Extract the (x, y) coordinate from the center of the cell holding the provided text.  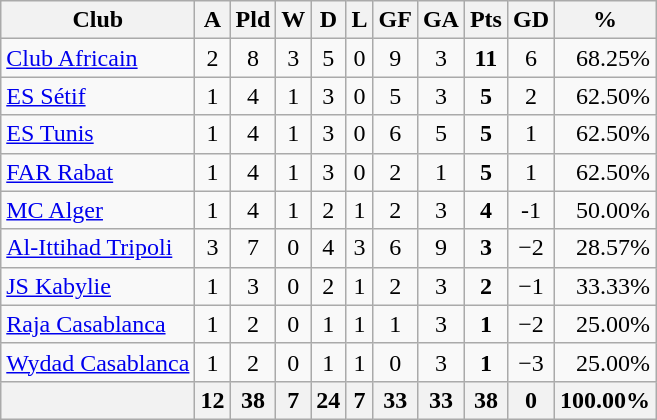
28.57% (606, 248)
MC Alger (98, 210)
L (360, 20)
Pts (486, 20)
-1 (530, 210)
−1 (530, 286)
12 (212, 400)
W (294, 20)
Club (98, 20)
JS Kabylie (98, 286)
ES Tunis (98, 134)
100.00% (606, 400)
Raja Casablanca (98, 324)
50.00% (606, 210)
A (212, 20)
D (328, 20)
11 (486, 58)
Pld (253, 20)
ES Sétif (98, 96)
GA (440, 20)
8 (253, 58)
33.33% (606, 286)
24 (328, 400)
% (606, 20)
Club Africain (98, 58)
FAR Rabat (98, 172)
68.25% (606, 58)
Al-Ittihad Tripoli (98, 248)
−3 (530, 362)
GF (395, 20)
GD (530, 20)
Wydad Casablanca (98, 362)
